Provide the (x, y) coordinate of the cell's center where the given text is located.  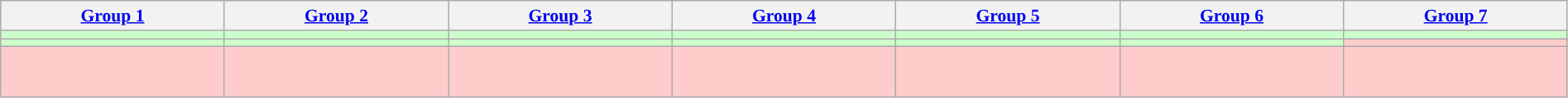
Group 2 (336, 16)
Group 6 (1231, 16)
Group 3 (561, 16)
Group 7 (1456, 16)
Group 1 (113, 16)
Group 4 (784, 16)
Group 5 (1008, 16)
